Determine the (x, y) coordinate at the center of the cell enclosing the given text.  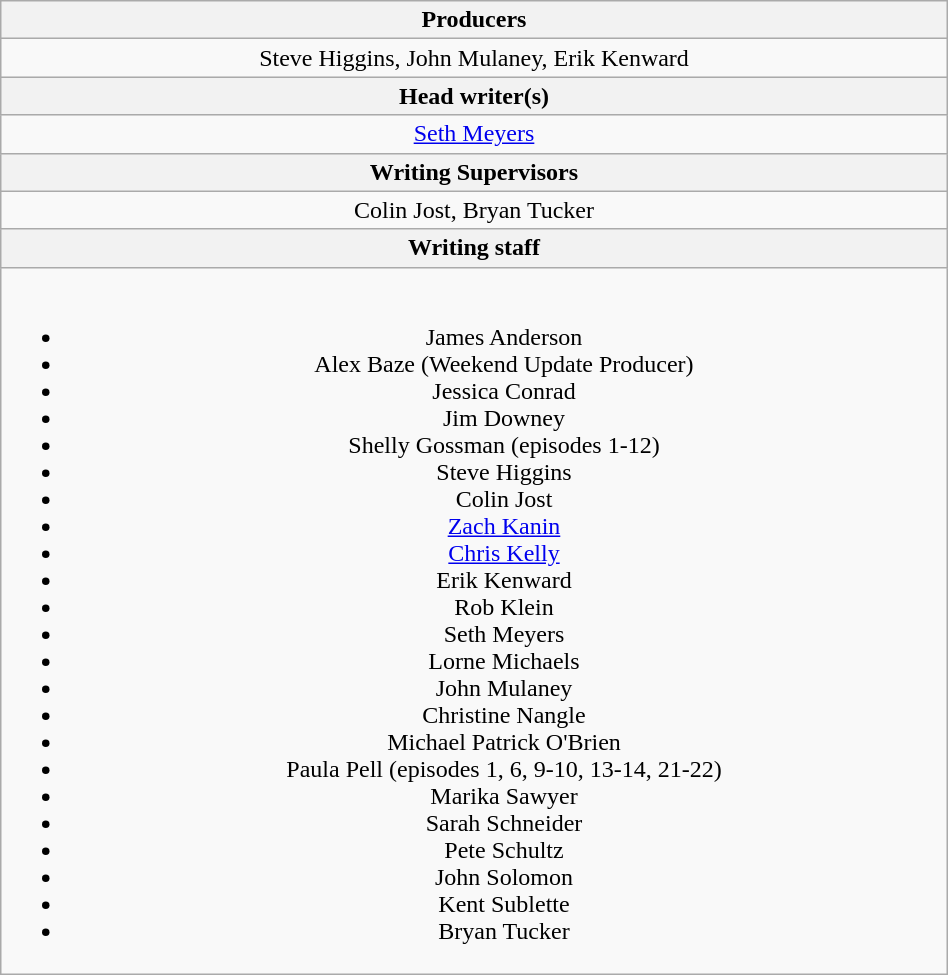
Writing Supervisors (474, 172)
Steve Higgins, John Mulaney, Erik Kenward (474, 58)
Seth Meyers (474, 134)
Producers (474, 20)
Writing staff (474, 248)
Colin Jost, Bryan Tucker (474, 210)
Head writer(s) (474, 96)
